Return the [x, y] coordinate for the center point of the cell that contains the specified text.  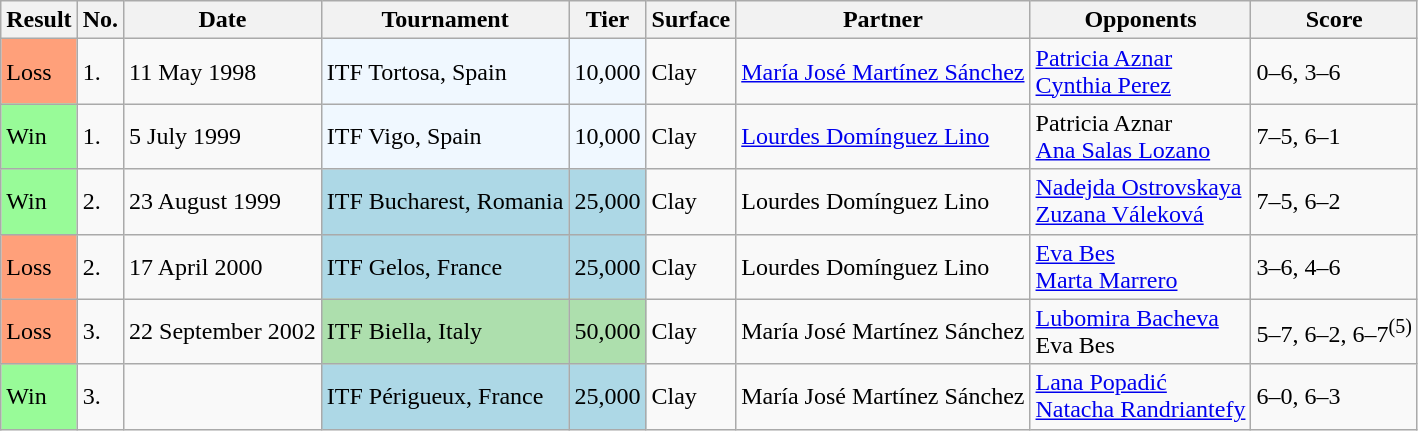
Result [39, 20]
6–0, 6–3 [1334, 396]
Lana Popadić Natacha Randriantefy [1140, 396]
ITF Gelos, France [445, 266]
22 September 2002 [223, 332]
Eva Bes Marta Marrero [1140, 266]
0–6, 3–6 [1334, 72]
Nadejda Ostrovskaya Zuzana Váleková [1140, 202]
7–5, 6–1 [1334, 136]
ITF Vigo, Spain [445, 136]
Surface [691, 20]
ITF Tortosa, Spain [445, 72]
Date [223, 20]
50,000 [608, 332]
17 April 2000 [223, 266]
ITF Périgueux, France [445, 396]
7–5, 6–2 [1334, 202]
ITF Biella, Italy [445, 332]
Patricia Aznar Ana Salas Lozano [1140, 136]
3–6, 4–6 [1334, 266]
Patricia Aznar Cynthia Perez [1140, 72]
No. [100, 20]
11 May 1998 [223, 72]
Opponents [1140, 20]
5–7, 6–2, 6–7(5) [1334, 332]
Partner [883, 20]
Tier [608, 20]
ITF Bucharest, Romania [445, 202]
Tournament [445, 20]
Score [1334, 20]
Lubomira Bacheva Eva Bes [1140, 332]
5 July 1999 [223, 136]
23 August 1999 [223, 202]
